Extract the [x, y] coordinate from the center of the cell holding the provided text.  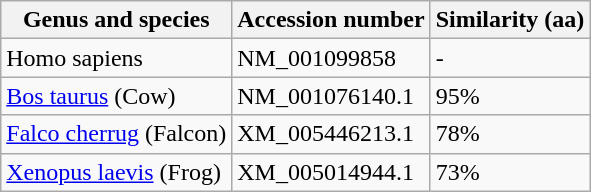
- [510, 58]
NM_001099858 [331, 58]
NM_001076140.1 [331, 96]
73% [510, 172]
Homo sapiens [116, 58]
Xenopus laevis (Frog) [116, 172]
XM_005014944.1 [331, 172]
Accession number [331, 20]
78% [510, 134]
95% [510, 96]
Genus and species [116, 20]
Bos taurus (Cow) [116, 96]
Falco cherrug (Falcon) [116, 134]
Similarity (aa) [510, 20]
XM_005446213.1 [331, 134]
